Capture the cell that displays the provided text and extract its [X, Y] central coordinate. 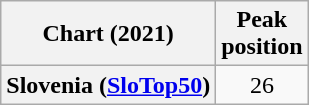
26 [262, 85]
Chart (2021) [108, 34]
Slovenia (SloTop50) [108, 85]
Peakposition [262, 34]
